Detect which cell encompasses the target text, then output its [X, Y] center coordinate. 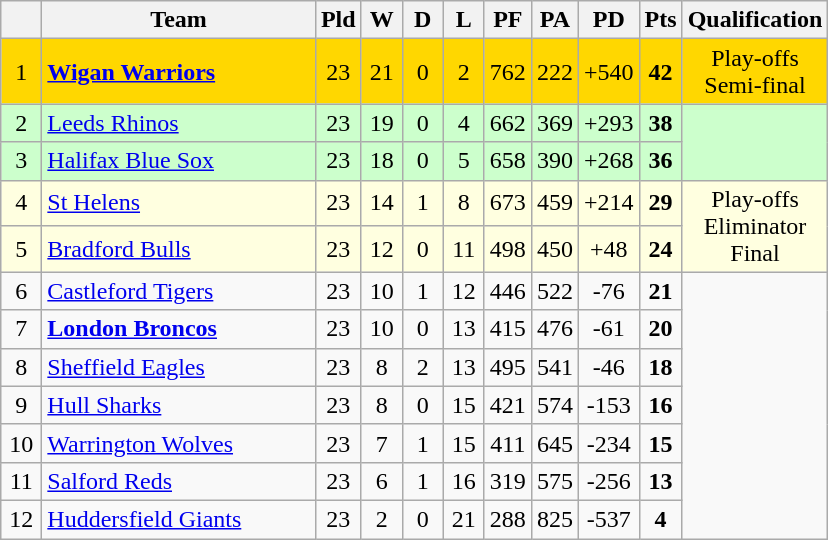
Wigan Warriors [179, 72]
762 [508, 72]
476 [554, 329]
Castleford Tigers [179, 291]
658 [508, 161]
19 [382, 123]
390 [554, 161]
522 [554, 291]
L [464, 20]
673 [508, 203]
Qualification [755, 20]
Play-offs Semi-final [755, 72]
PF [508, 20]
36 [660, 161]
450 [554, 249]
415 [508, 329]
288 [508, 519]
PA [554, 20]
825 [554, 519]
-61 [608, 329]
38 [660, 123]
-46 [608, 367]
421 [508, 405]
319 [508, 481]
446 [508, 291]
-234 [608, 443]
24 [660, 249]
369 [554, 123]
541 [554, 367]
St Helens [179, 203]
Leeds Rhinos [179, 123]
3 [22, 161]
+268 [608, 161]
574 [554, 405]
14 [382, 203]
Halifax Blue Sox [179, 161]
Hull Sharks [179, 405]
London Broncos [179, 329]
+214 [608, 203]
Pld [338, 20]
575 [554, 481]
Bradford Bulls [179, 249]
498 [508, 249]
662 [508, 123]
+540 [608, 72]
Sheffield Eagles [179, 367]
9 [22, 405]
+293 [608, 123]
Team [179, 20]
20 [660, 329]
-537 [608, 519]
D [422, 20]
29 [660, 203]
Pts [660, 20]
645 [554, 443]
-256 [608, 481]
Play-offs Eliminator Final [755, 226]
PD [608, 20]
-153 [608, 405]
459 [554, 203]
W [382, 20]
Huddersfield Giants [179, 519]
+48 [608, 249]
-76 [608, 291]
Warrington Wolves [179, 443]
Salford Reds [179, 481]
495 [508, 367]
222 [554, 72]
411 [508, 443]
42 [660, 72]
